Scan for the cell matching the given text and deliver its [x, y] coordinate at center. 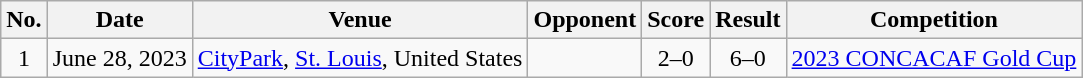
Result [748, 20]
Competition [934, 20]
Score [676, 20]
June 28, 2023 [120, 58]
CityPark, St. Louis, United States [360, 58]
6–0 [748, 58]
No. [24, 20]
Date [120, 20]
2–0 [676, 58]
Venue [360, 20]
1 [24, 58]
2023 CONCACAF Gold Cup [934, 58]
Opponent [585, 20]
